Find where the given text appears and provide that cell's center as [X, Y] coordinate. 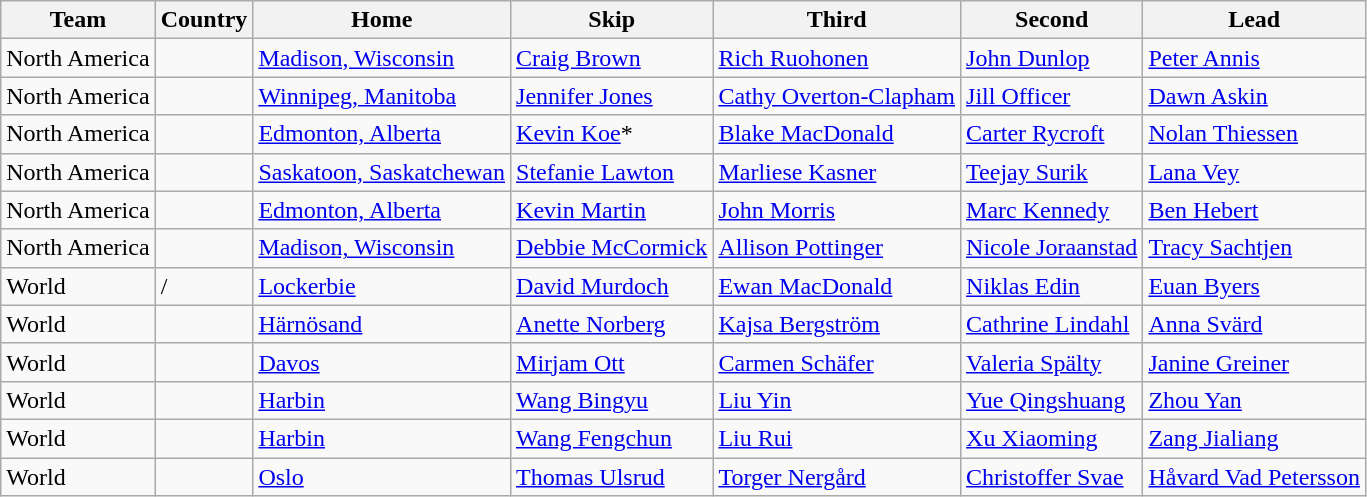
Ben Hebert [1254, 210]
Carter Rycroft [1052, 134]
Torger Nergård [837, 477]
Blake MacDonald [837, 134]
Peter Annis [1254, 58]
/ [204, 286]
Wang Bingyu [612, 400]
Nolan Thiessen [1254, 134]
Wang Fengchun [612, 438]
Anna Svärd [1254, 324]
Tracy Sachtjen [1254, 248]
Kajsa Bergström [837, 324]
John Dunlop [1052, 58]
Lead [1254, 20]
Euan Byers [1254, 286]
David Murdoch [612, 286]
Rich Ruohonen [837, 58]
Davos [382, 362]
Lana Vey [1254, 172]
Dawn Askin [1254, 96]
Winnipeg, Manitoba [382, 96]
Cathy Overton-Clapham [837, 96]
Second [1052, 20]
Mirjam Ott [612, 362]
Nicole Joraanstad [1052, 248]
Home [382, 20]
Xu Xiaoming [1052, 438]
Ewan MacDonald [837, 286]
Saskatoon, Saskatchewan [382, 172]
Zang Jialiang [1254, 438]
Lockerbie [382, 286]
Skip [612, 20]
Anette Norberg [612, 324]
Carmen Schäfer [837, 362]
Christoffer Svae [1052, 477]
Janine Greiner [1254, 362]
Allison Pottinger [837, 248]
Stefanie Lawton [612, 172]
Liu Yin [837, 400]
Cathrine Lindahl [1052, 324]
Craig Brown [612, 58]
Jill Officer [1052, 96]
Niklas Edin [1052, 286]
Valeria Spälty [1052, 362]
Håvard Vad Petersson [1254, 477]
Liu Rui [837, 438]
Thomas Ulsrud [612, 477]
Team [78, 20]
Country [204, 20]
Marc Kennedy [1052, 210]
Jennifer Jones [612, 96]
Debbie McCormick [612, 248]
Oslo [382, 477]
Teejay Surik [1052, 172]
Härnösand [382, 324]
Kevin Martin [612, 210]
Zhou Yan [1254, 400]
Yue Qingshuang [1052, 400]
Marliese Kasner [837, 172]
John Morris [837, 210]
Kevin Koe* [612, 134]
Third [837, 20]
